Detect which cell encompasses the target text, then output its [x, y] center coordinate. 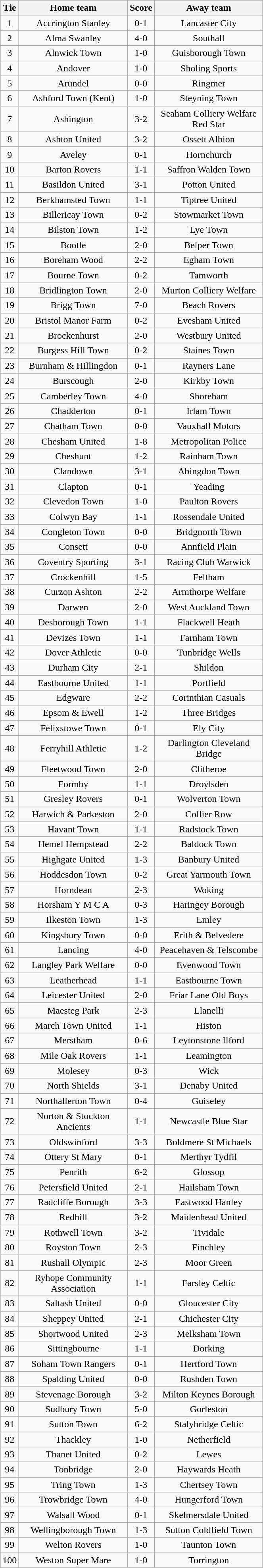
21 [10, 335]
5 [10, 83]
75 [10, 1172]
Droylsden [209, 784]
Hornchurch [209, 154]
Saltash United [73, 1303]
Basildon United [73, 184]
46 [10, 713]
Leytonstone Ilford [209, 1041]
Weston Super Mare [73, 1560]
Consett [73, 547]
Bridlington Town [73, 290]
Lancaster City [209, 23]
33 [10, 517]
Llanelli [209, 1010]
76 [10, 1187]
83 [10, 1303]
Lancing [73, 950]
79 [10, 1233]
Saffron Walden Town [209, 169]
41 [10, 637]
Kirkby Town [209, 381]
Gresley Rovers [73, 799]
Clapton [73, 487]
Clitheroe [209, 769]
66 [10, 1026]
Thanet United [73, 1455]
Wick [209, 1071]
Epsom & Ewell [73, 713]
7-0 [141, 305]
43 [10, 667]
Farsley Celtic [209, 1283]
99 [10, 1545]
Egham Town [209, 260]
Rossendale United [209, 517]
98 [10, 1530]
Annfield Plain [209, 547]
2 [10, 38]
1-5 [141, 577]
Cheshunt [73, 456]
Ryhope Community Association [73, 1283]
Abingdon Town [209, 472]
8 [10, 139]
Devizes Town [73, 637]
Bristol Manor Farm [73, 320]
Stevenage Borough [73, 1394]
Ottery St Mary [73, 1157]
Skelmersdale United [209, 1515]
Formby [73, 784]
6 [10, 98]
Clandown [73, 472]
28 [10, 441]
12 [10, 199]
Aveley [73, 154]
Tamworth [209, 275]
88 [10, 1379]
61 [10, 950]
Dover Athletic [73, 652]
71 [10, 1101]
Erith & Belvedere [209, 935]
Melksham Town [209, 1334]
Rushden Town [209, 1379]
Murton Colliery Welfare [209, 290]
Welton Rovers [73, 1545]
Beach Rovers [209, 305]
Radstock Town [209, 829]
Seaham Colliery Welfare Red Star [209, 119]
Stalybridge Celtic [209, 1424]
Tiptree United [209, 199]
Peacehaven & Telscombe [209, 950]
Chatham Town [73, 426]
11 [10, 184]
Tie [10, 8]
84 [10, 1319]
Racing Club Warwick [209, 562]
34 [10, 532]
50 [10, 784]
Armthorpe Welfare [209, 592]
Harwich & Parkeston [73, 814]
Sholing Sports [209, 68]
49 [10, 769]
Redhill [73, 1217]
Accrington Stanley [73, 23]
74 [10, 1157]
Away team [209, 8]
Hailsham Town [209, 1187]
Merstham [73, 1041]
97 [10, 1515]
13 [10, 215]
Vauxhall Motors [209, 426]
Darlington Cleveland Bridge [209, 749]
26 [10, 411]
Belper Town [209, 245]
Evenwood Town [209, 965]
Lye Town [209, 230]
63 [10, 980]
Berkhamsted Town [73, 199]
22 [10, 351]
Home team [73, 8]
Ely City [209, 728]
Hoddesdon Town [73, 874]
Ferryhill Athletic [73, 749]
Royston Town [73, 1248]
20 [10, 320]
Paulton Rovers [209, 502]
Eastbourne United [73, 682]
91 [10, 1424]
Leatherhead [73, 980]
Tunbridge Wells [209, 652]
69 [10, 1071]
94 [10, 1470]
Hemel Hempstead [73, 844]
54 [10, 844]
Burscough [73, 381]
Hertford Town [209, 1364]
Alnwick Town [73, 53]
Haywards Heath [209, 1470]
Desborough Town [73, 622]
77 [10, 1202]
Soham Town Rangers [73, 1364]
Mile Oak Rovers [73, 1056]
47 [10, 728]
Gloucester City [209, 1303]
7 [10, 119]
85 [10, 1334]
48 [10, 749]
Colwyn Bay [73, 517]
3 [10, 53]
70 [10, 1086]
Emley [209, 920]
Rothwell Town [73, 1233]
Sheppey United [73, 1319]
96 [10, 1500]
Baldock Town [209, 844]
93 [10, 1455]
35 [10, 547]
Edgware [73, 698]
Horsham Y M C A [73, 905]
53 [10, 829]
Wellingborough Town [73, 1530]
Crockenhill [73, 577]
Tividale [209, 1233]
Rayners Lane [209, 366]
Great Yarmouth Town [209, 874]
North Shields [73, 1086]
Curzon Ashton [73, 592]
Feltham [209, 577]
Gorleston [209, 1409]
31 [10, 487]
Highgate United [73, 859]
Bourne Town [73, 275]
Barton Rovers [73, 169]
Shildon [209, 667]
Maesteg Park [73, 1010]
West Auckland Town [209, 607]
Chesham United [73, 441]
25 [10, 396]
Yeading [209, 487]
Sutton Town [73, 1424]
Lewes [209, 1455]
Score [141, 8]
Eastbourne Town [209, 980]
Rushall Olympic [73, 1263]
Arundel [73, 83]
Southall [209, 38]
Havant Town [73, 829]
73 [10, 1142]
Chertsey Town [209, 1485]
44 [10, 682]
Fleetwood Town [73, 769]
Boreham Wood [73, 260]
Wolverton Town [209, 799]
Brigg Town [73, 305]
56 [10, 874]
March Town United [73, 1026]
Dorking [209, 1349]
Denaby United [209, 1086]
Collier Row [209, 814]
Finchley [209, 1248]
Metropolitan Police [209, 441]
Leicester United [73, 995]
Ossett Albion [209, 139]
0-6 [141, 1041]
Sutton Coldfield Town [209, 1530]
32 [10, 502]
59 [10, 920]
Woking [209, 889]
5-0 [141, 1409]
Rainham Town [209, 456]
82 [10, 1283]
29 [10, 456]
Friar Lane Old Boys [209, 995]
18 [10, 290]
Corinthian Casuals [209, 698]
Staines Town [209, 351]
55 [10, 859]
Chichester City [209, 1319]
17 [10, 275]
Bridgnorth Town [209, 532]
Chadderton [73, 411]
92 [10, 1439]
Eastwood Hanley [209, 1202]
Guisborough Town [209, 53]
Penrith [73, 1172]
Shortwood United [73, 1334]
27 [10, 426]
Milton Keynes Borough [209, 1394]
58 [10, 905]
45 [10, 698]
Sittingbourne [73, 1349]
Spalding United [73, 1379]
Netherfield [209, 1439]
Thackley [73, 1439]
Trowbridge Town [73, 1500]
4 [10, 68]
Tonbridge [73, 1470]
Torrington [209, 1560]
40 [10, 622]
0-4 [141, 1101]
30 [10, 472]
Stowmarket Town [209, 215]
39 [10, 607]
Merthyr Tydfil [209, 1157]
60 [10, 935]
Northallerton Town [73, 1101]
Newcastle Blue Star [209, 1121]
Walsall Wood [73, 1515]
62 [10, 965]
Horndean [73, 889]
72 [10, 1121]
Ringmer [209, 83]
Kingsbury Town [73, 935]
Petersfield United [73, 1187]
Taunton Town [209, 1545]
64 [10, 995]
Tring Town [73, 1485]
Farnham Town [209, 637]
52 [10, 814]
68 [10, 1056]
Portfield [209, 682]
90 [10, 1409]
19 [10, 305]
Banbury United [209, 859]
Glossop [209, 1172]
Alma Swanley [73, 38]
Moor Green [209, 1263]
Langley Park Welfare [73, 965]
81 [10, 1263]
78 [10, 1217]
95 [10, 1485]
Boldmere St Michaels [209, 1142]
Histon [209, 1026]
Sudbury Town [73, 1409]
1 [10, 23]
Leamington [209, 1056]
Coventry Sporting [73, 562]
42 [10, 652]
9 [10, 154]
87 [10, 1364]
Brockenhurst [73, 335]
Hungerford Town [209, 1500]
Bootle [73, 245]
Radcliffe Borough [73, 1202]
67 [10, 1041]
1-8 [141, 441]
Ashington [73, 119]
Darwen [73, 607]
38 [10, 592]
Potton United [209, 184]
Durham City [73, 667]
Three Bridges [209, 713]
Camberley Town [73, 396]
Ashford Town (Kent) [73, 98]
Maidenhead United [209, 1217]
Steyning Town [209, 98]
Shoreham [209, 396]
86 [10, 1349]
14 [10, 230]
15 [10, 245]
Congleton Town [73, 532]
Andover [73, 68]
24 [10, 381]
Burnham & Hillingdon [73, 366]
Irlam Town [209, 411]
65 [10, 1010]
10 [10, 169]
Billericay Town [73, 215]
Haringey Borough [209, 905]
Guiseley [209, 1101]
Westbury United [209, 335]
16 [10, 260]
Molesey [73, 1071]
51 [10, 799]
100 [10, 1560]
Felixstowe Town [73, 728]
Bilston Town [73, 230]
80 [10, 1248]
36 [10, 562]
23 [10, 366]
89 [10, 1394]
Norton & Stockton Ancients [73, 1121]
Evesham United [209, 320]
Ilkeston Town [73, 920]
Burgess Hill Town [73, 351]
Flackwell Heath [209, 622]
Oldswinford [73, 1142]
Clevedon Town [73, 502]
57 [10, 889]
37 [10, 577]
Ashton United [73, 139]
